Determine the [x, y] coordinate at the center of the cell enclosing the given text.  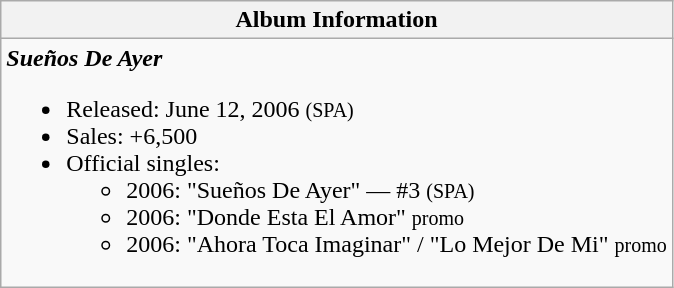
Album Information [337, 20]
